Find where the given text appears and provide that cell's center as [X, Y] coordinate. 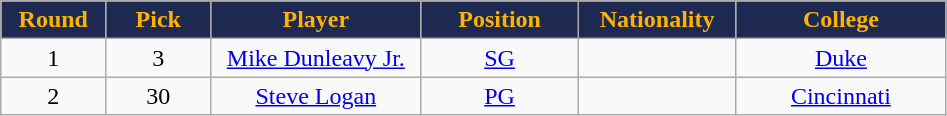
Steve Logan [316, 96]
SG [500, 58]
Cincinnati [841, 96]
Round [54, 20]
30 [158, 96]
Nationality [657, 20]
Position [500, 20]
College [841, 20]
1 [54, 58]
Duke [841, 58]
Pick [158, 20]
3 [158, 58]
Mike Dunleavy Jr. [316, 58]
Player [316, 20]
2 [54, 96]
PG [500, 96]
